For the text-containing cell, return its midpoint in (x, y) coordinate format. 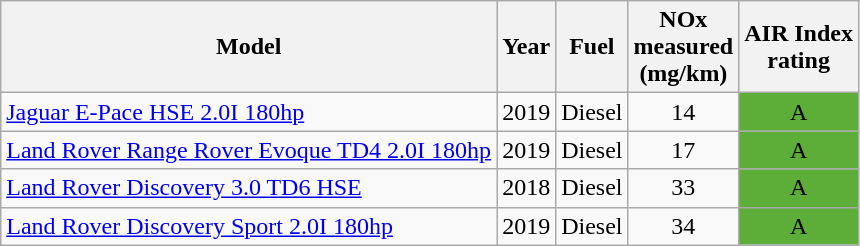
Fuel (592, 47)
AIR Indexrating (799, 47)
33 (684, 188)
Year (526, 47)
14 (684, 112)
17 (684, 150)
Land Rover Discovery Sport 2.0I 180hp (249, 226)
Model (249, 47)
NOxmeasured(mg/km) (684, 47)
2018 (526, 188)
Land Rover Range Rover Evoque TD4 2.0I 180hp (249, 150)
34 (684, 226)
Jaguar E-Pace HSE 2.0I 180hp (249, 112)
Land Rover Discovery 3.0 TD6 HSE (249, 188)
